Extract the [x, y] coordinate from the center of the cell holding the provided text.  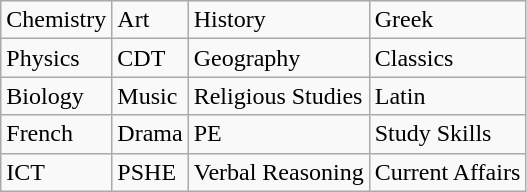
Music [150, 96]
Verbal Reasoning [278, 172]
PSHE [150, 172]
Drama [150, 134]
Geography [278, 58]
CDT [150, 58]
Greek [448, 20]
French [56, 134]
PE [278, 134]
Physics [56, 58]
Chemistry [56, 20]
Classics [448, 58]
History [278, 20]
Biology [56, 96]
Study Skills [448, 134]
Current Affairs [448, 172]
Religious Studies [278, 96]
Art [150, 20]
ICT [56, 172]
Latin [448, 96]
